Capture the cell that displays the provided text and extract its (X, Y) central coordinate. 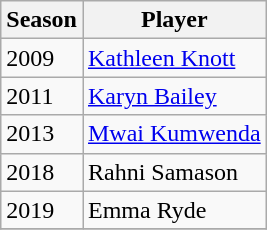
2009 (42, 58)
2011 (42, 96)
Player (174, 20)
Rahni Samason (174, 172)
Mwai Kumwenda (174, 134)
Kathleen Knott (174, 58)
2013 (42, 134)
2018 (42, 172)
2019 (42, 210)
Emma Ryde (174, 210)
Karyn Bailey (174, 96)
Season (42, 20)
